Locate the cell with the specified text and output its (x, y) center coordinate. 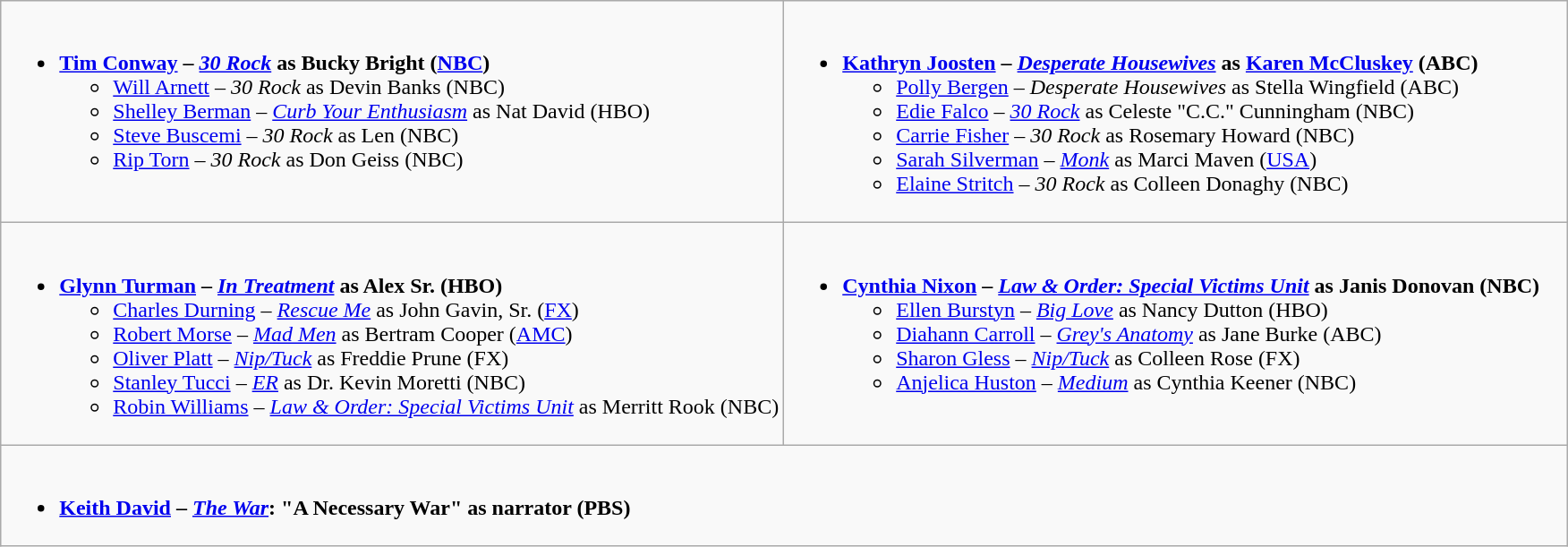
Keith David – The War: "A Necessary War" as narrator (PBS) (784, 496)
